Capture the cell that displays the provided text and extract its (x, y) central coordinate. 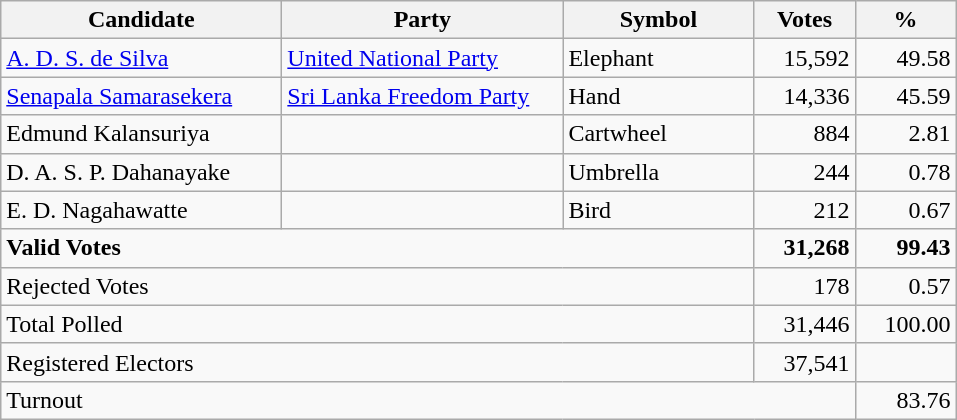
Votes (804, 20)
83.76 (906, 400)
14,336 (804, 96)
Rejected Votes (378, 286)
United National Party (422, 58)
Symbol (658, 20)
100.00 (906, 324)
31,268 (804, 248)
% (906, 20)
15,592 (804, 58)
884 (804, 134)
Senapala Samarasekera (142, 96)
0.67 (906, 210)
2.81 (906, 134)
0.78 (906, 172)
E. D. Nagahawatte (142, 210)
Candidate (142, 20)
45.59 (906, 96)
Valid Votes (378, 248)
D. A. S. P. Dahanayake (142, 172)
99.43 (906, 248)
Hand (658, 96)
Edmund Kalansuriya (142, 134)
244 (804, 172)
Umbrella (658, 172)
Elephant (658, 58)
Bird (658, 210)
37,541 (804, 362)
0.57 (906, 286)
Cartwheel (658, 134)
178 (804, 286)
212 (804, 210)
A. D. S. de Silva (142, 58)
Total Polled (378, 324)
Party (422, 20)
Turnout (428, 400)
31,446 (804, 324)
49.58 (906, 58)
Sri Lanka Freedom Party (422, 96)
Registered Electors (378, 362)
